Extract the [X, Y] coordinate from the center of the cell holding the provided text.  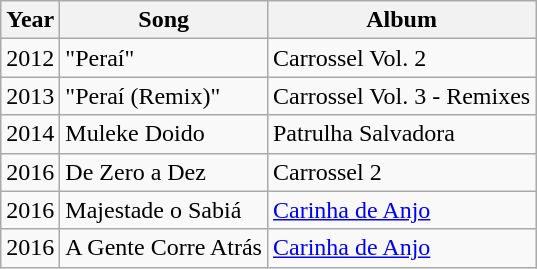
Album [401, 20]
Carrossel Vol. 3 - Remixes [401, 96]
Majestade o Sabiá [164, 210]
Carrossel Vol. 2 [401, 58]
2012 [30, 58]
A Gente Corre Atrás [164, 248]
De Zero a Dez [164, 172]
Year [30, 20]
Song [164, 20]
"Peraí (Remix)" [164, 96]
2014 [30, 134]
Patrulha Salvadora [401, 134]
Carrossel 2 [401, 172]
2013 [30, 96]
Muleke Doido [164, 134]
"Peraí" [164, 58]
